Locate the cell with the specified text and output its (X, Y) center coordinate. 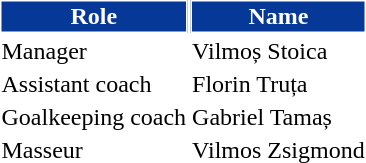
Manager (94, 51)
Goalkeeping coach (94, 117)
Assistant coach (94, 84)
Role (94, 16)
